Find where the given text appears and provide that cell's center as (X, Y) coordinate. 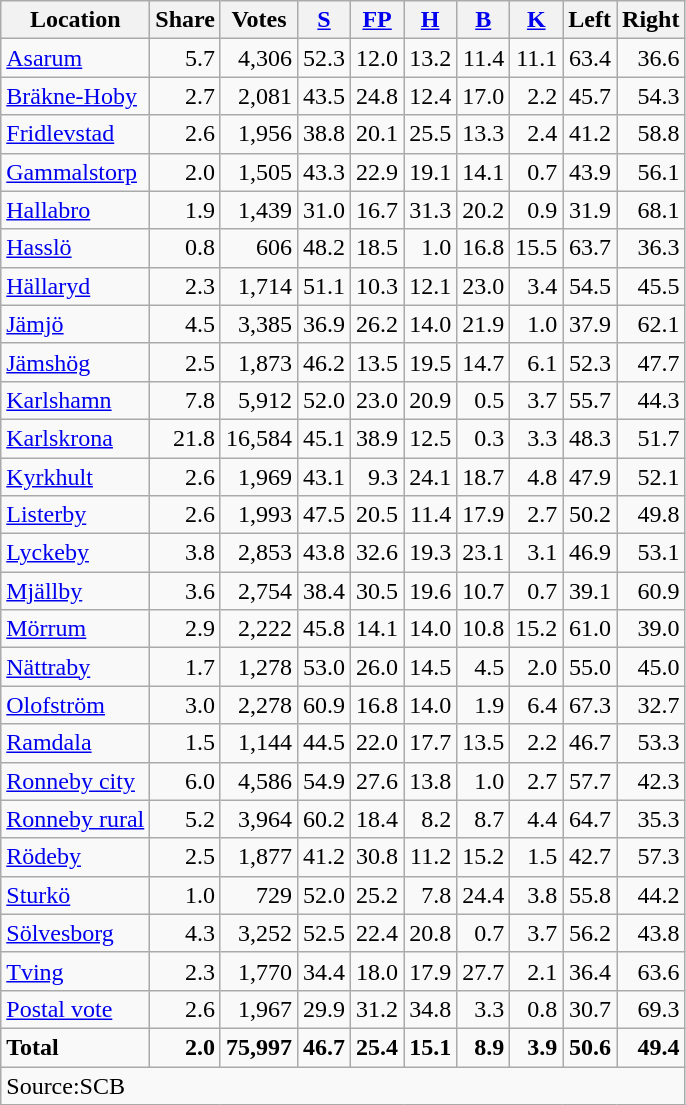
47.7 (651, 362)
Karlskrona (76, 438)
52.1 (651, 477)
3.0 (186, 705)
18.4 (378, 819)
13.8 (430, 781)
46.9 (590, 553)
21.9 (484, 324)
68.1 (651, 210)
53.3 (651, 743)
16.7 (378, 210)
S (324, 20)
4,586 (258, 781)
20.1 (378, 134)
8.9 (484, 1047)
42.3 (651, 781)
2,278 (258, 705)
19.5 (430, 362)
22.0 (378, 743)
Votes (258, 20)
3.9 (536, 1047)
5,912 (258, 400)
49.8 (651, 515)
12.0 (378, 58)
12.4 (430, 96)
20.9 (430, 400)
54.9 (324, 781)
1.7 (186, 667)
2,081 (258, 96)
43.3 (324, 172)
43.5 (324, 96)
Hällaryd (76, 286)
0.3 (484, 438)
43.9 (590, 172)
48.2 (324, 248)
Asarum (76, 58)
Left (590, 20)
54.3 (651, 96)
69.3 (651, 1009)
13.2 (430, 58)
2,754 (258, 591)
17.7 (430, 743)
36.6 (651, 58)
3,964 (258, 819)
61.0 (590, 629)
31.3 (430, 210)
57.3 (651, 857)
2.9 (186, 629)
19.3 (430, 553)
58.8 (651, 134)
48.3 (590, 438)
35.3 (651, 819)
38.8 (324, 134)
43.1 (324, 477)
51.7 (651, 438)
5.2 (186, 819)
Ramdala (76, 743)
2,222 (258, 629)
10.3 (378, 286)
36.4 (590, 971)
30.8 (378, 857)
29.9 (324, 1009)
24.4 (484, 895)
56.1 (651, 172)
45.7 (590, 96)
60.2 (324, 819)
18.5 (378, 248)
25.2 (378, 895)
0.9 (536, 210)
B (484, 20)
38.4 (324, 591)
34.8 (430, 1009)
4.3 (186, 933)
17.0 (484, 96)
26.0 (378, 667)
1,278 (258, 667)
18.0 (378, 971)
34.4 (324, 971)
19.6 (430, 591)
6.1 (536, 362)
27.6 (378, 781)
32.6 (378, 553)
Total (76, 1047)
11.2 (430, 857)
47.9 (590, 477)
Share (186, 20)
10.7 (484, 591)
38.9 (378, 438)
8.2 (430, 819)
Mörrum (76, 629)
12.5 (430, 438)
4,306 (258, 58)
11.1 (536, 58)
FP (378, 20)
30.5 (378, 591)
4.8 (536, 477)
Fridlevstad (76, 134)
25.4 (378, 1047)
50.2 (590, 515)
44.2 (651, 895)
Location (76, 20)
Sturkö (76, 895)
3.6 (186, 591)
4.4 (536, 819)
Rödeby (76, 857)
56.2 (590, 933)
45.8 (324, 629)
53.1 (651, 553)
52.5 (324, 933)
Olofström (76, 705)
1,505 (258, 172)
39.0 (651, 629)
2,853 (258, 553)
Ronneby rural (76, 819)
9.3 (378, 477)
14.7 (484, 362)
22.9 (378, 172)
36.9 (324, 324)
3,385 (258, 324)
Jämshög (76, 362)
K (536, 20)
Gammalstorp (76, 172)
Hasslö (76, 248)
14.5 (430, 667)
36.3 (651, 248)
1,993 (258, 515)
Sölvesborg (76, 933)
31.9 (590, 210)
1,439 (258, 210)
16,584 (258, 438)
3.4 (536, 286)
Kyrkhult (76, 477)
31.2 (378, 1009)
49.4 (651, 1047)
Lyckeby (76, 553)
1,877 (258, 857)
67.3 (590, 705)
15.5 (536, 248)
63.7 (590, 248)
39.1 (590, 591)
75,997 (258, 1047)
1,956 (258, 134)
8.7 (484, 819)
H (430, 20)
57.7 (590, 781)
Ronneby city (76, 781)
1,714 (258, 286)
47.5 (324, 515)
45.1 (324, 438)
45.5 (651, 286)
63.6 (651, 971)
24.1 (430, 477)
3.1 (536, 553)
Postal vote (76, 1009)
20.5 (378, 515)
23.1 (484, 553)
3,252 (258, 933)
45.0 (651, 667)
Bräkne-Hoby (76, 96)
Nättraby (76, 667)
62.1 (651, 324)
13.3 (484, 134)
19.1 (430, 172)
37.9 (590, 324)
55.8 (590, 895)
0.5 (484, 400)
Source:SCB (343, 1085)
Right (651, 20)
5.7 (186, 58)
31.0 (324, 210)
20.2 (484, 210)
51.1 (324, 286)
64.7 (590, 819)
Tving (76, 971)
2.1 (536, 971)
15.1 (430, 1047)
6.4 (536, 705)
Hallabro (76, 210)
10.8 (484, 629)
44.5 (324, 743)
2.4 (536, 134)
729 (258, 895)
Jämjö (76, 324)
6.0 (186, 781)
1,873 (258, 362)
606 (258, 248)
21.8 (186, 438)
32.7 (651, 705)
53.0 (324, 667)
25.5 (430, 134)
1,144 (258, 743)
63.4 (590, 58)
20.8 (430, 933)
12.1 (430, 286)
55.7 (590, 400)
46.2 (324, 362)
Listerby (76, 515)
Karlshamn (76, 400)
24.8 (378, 96)
42.7 (590, 857)
55.0 (590, 667)
Mjällby (76, 591)
1,967 (258, 1009)
44.3 (651, 400)
22.4 (378, 933)
1,969 (258, 477)
18.7 (484, 477)
1,770 (258, 971)
26.2 (378, 324)
27.7 (484, 971)
30.7 (590, 1009)
54.5 (590, 286)
50.6 (590, 1047)
